Capture the cell that displays the provided text and extract its [x, y] central coordinate. 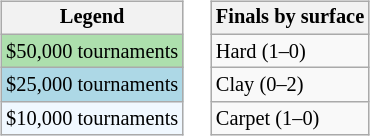
Finals by surface [290, 18]
Clay (0–2) [290, 85]
$50,000 tournaments [92, 51]
Hard (1–0) [290, 51]
$25,000 tournaments [92, 85]
Legend [92, 18]
$10,000 tournaments [92, 119]
Carpet (1–0) [290, 119]
